Search for the cell housing the specified text and yield its [X, Y] center coordinate. 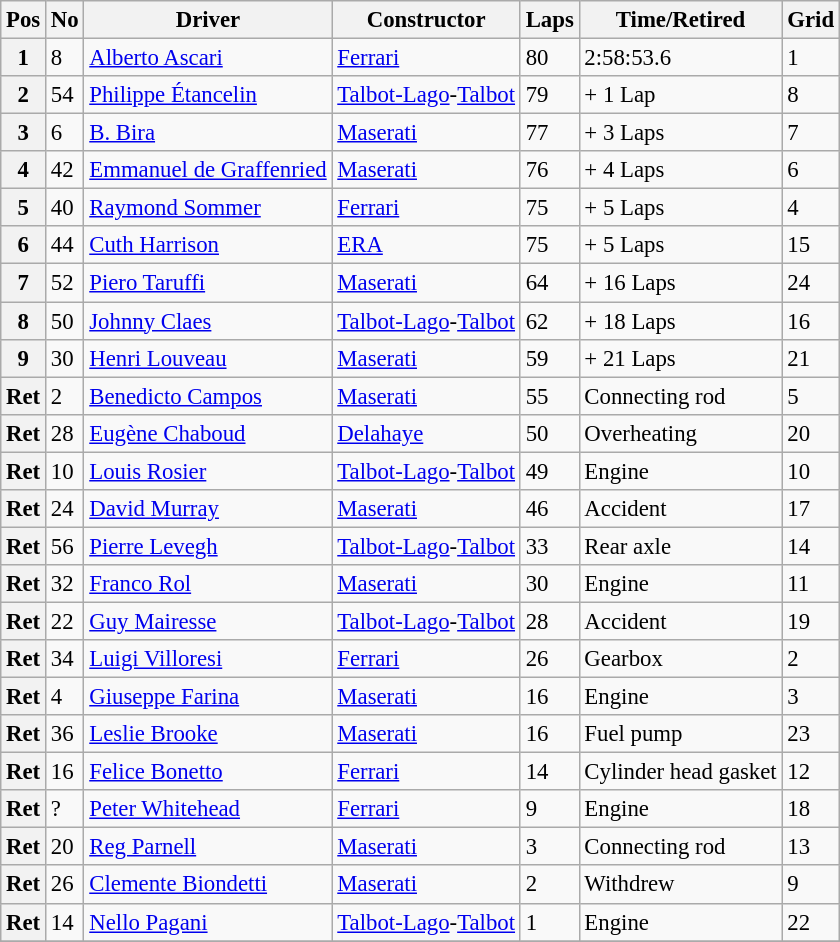
32 [65, 584]
B. Bira [208, 133]
Withdrew [680, 885]
ERA [426, 245]
Guy Mairesse [208, 621]
79 [550, 95]
Cylinder head gasket [680, 772]
34 [65, 659]
2:58:53.6 [680, 58]
+ 3 Laps [680, 133]
76 [550, 170]
64 [550, 283]
Eugène Chaboud [208, 433]
77 [550, 133]
62 [550, 321]
Reg Parnell [208, 847]
Constructor [426, 20]
18 [810, 809]
Overheating [680, 433]
40 [65, 208]
David Murray [208, 509]
59 [550, 358]
Philippe Étancelin [208, 95]
54 [65, 95]
+ 4 Laps [680, 170]
Leslie Brooke [208, 734]
42 [65, 170]
+ 16 Laps [680, 283]
21 [810, 358]
? [65, 809]
52 [65, 283]
23 [810, 734]
Nello Pagani [208, 922]
Rear axle [680, 546]
Franco Rol [208, 584]
56 [65, 546]
Pos [24, 20]
Cuth Harrison [208, 245]
49 [550, 471]
36 [65, 734]
Alberto Ascari [208, 58]
Benedicto Campos [208, 396]
Henri Louveau [208, 358]
11 [810, 584]
80 [550, 58]
Luigi Villoresi [208, 659]
Giuseppe Farina [208, 697]
15 [810, 245]
Peter Whitehead [208, 809]
Fuel pump [680, 734]
Raymond Sommer [208, 208]
46 [550, 509]
Time/Retired [680, 20]
+ 21 Laps [680, 358]
Delahaye [426, 433]
12 [810, 772]
Grid [810, 20]
55 [550, 396]
Laps [550, 20]
33 [550, 546]
44 [65, 245]
Piero Taruffi [208, 283]
Pierre Levegh [208, 546]
+ 18 Laps [680, 321]
Clemente Biondetti [208, 885]
No [65, 20]
17 [810, 509]
+ 1 Lap [680, 95]
Louis Rosier [208, 471]
Felice Bonetto [208, 772]
13 [810, 847]
Johnny Claes [208, 321]
Driver [208, 20]
Gearbox [680, 659]
Emmanuel de Graffenried [208, 170]
19 [810, 621]
